For the text-containing cell, return its midpoint in (x, y) coordinate format. 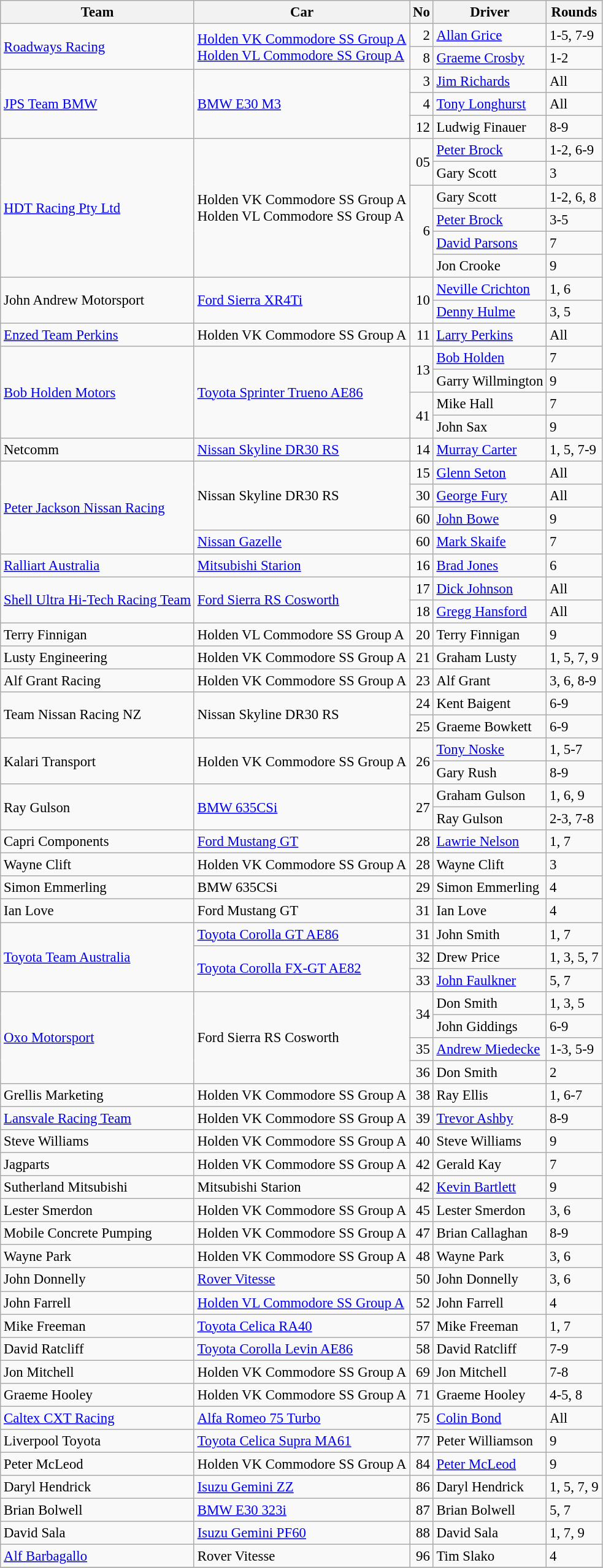
40 (421, 1141)
77 (421, 1441)
1, 6 (574, 289)
36 (421, 1072)
27 (421, 807)
John Andrew Motorsport (98, 300)
4-5, 8 (574, 1395)
Shell Ultra Hi-Tech Racing Team (98, 599)
Toyota Team Australia (98, 957)
Ralliart Australia (98, 565)
1-2, 6, 8 (574, 197)
Lansvale Racing Team (98, 1118)
17 (421, 588)
20 (421, 634)
Jim Richards (490, 82)
69 (421, 1372)
Bob Holden (490, 358)
Jon Crooke (490, 265)
Gregg Hansford (490, 611)
Mobile Concrete Pumping (98, 1233)
Graeme Crosby (490, 58)
14 (421, 450)
1, 5, 7-9 (574, 450)
1-2 (574, 58)
JPS Team BMW (98, 104)
Glenn Seton (490, 473)
87 (421, 1510)
1-2, 6-9 (574, 150)
75 (421, 1418)
Driver (490, 12)
Rounds (574, 12)
Car (302, 12)
Netcomm (98, 450)
Capri Components (98, 842)
96 (421, 1556)
15 (421, 473)
Murray Carter (490, 450)
Liverpool Toyota (98, 1441)
Alf Barbagallo (98, 1556)
30 (421, 496)
3-5 (574, 219)
86 (421, 1487)
Oxo Motorsport (98, 1037)
John Faulkner (490, 980)
Mike Hall (490, 404)
16 (421, 565)
52 (421, 1303)
32 (421, 957)
35 (421, 1049)
Jagparts (98, 1165)
1, 7, 9 (574, 1533)
John Bowe (490, 519)
Brian Callaghan (490, 1233)
Toyota Celica RA40 (302, 1326)
57 (421, 1326)
58 (421, 1349)
Graeme Bowkett (490, 726)
Drew Price (490, 957)
1, 6-7 (574, 1095)
Caltex CXT Racing (98, 1418)
George Fury (490, 496)
Trevor Ashby (490, 1118)
84 (421, 1464)
Peter Williamson (490, 1441)
38 (421, 1095)
1, 6, 9 (574, 796)
Toyota Corolla Levin AE86 (302, 1349)
Team (98, 12)
Neville Crichton (490, 289)
Lawrie Nelson (490, 842)
Tony Longhurst (490, 104)
18 (421, 611)
Tim Slako (490, 1556)
50 (421, 1280)
23 (421, 680)
Allan Grice (490, 36)
45 (421, 1211)
Mark Skaife (490, 542)
BMW E30 323i (302, 1510)
39 (421, 1118)
Alf Grant Racing (98, 680)
Toyota Sprinter Trueno AE86 (302, 392)
Ray Ellis (490, 1095)
21 (421, 658)
BMW E30 M3 (302, 104)
Ford Sierra XR4Ti (302, 300)
Tony Noske (490, 750)
Kevin Bartlett (490, 1187)
David Parsons (490, 243)
Toyota Celica Supra MA61 (302, 1441)
John Giddings (490, 1026)
7-8 (574, 1372)
88 (421, 1533)
Enzed Team Perkins (98, 335)
13 (421, 369)
1-3, 5-9 (574, 1049)
Kalari Transport (98, 761)
Denny Hulme (490, 312)
Kent Baigent (490, 704)
41 (421, 416)
Gerald Kay (490, 1165)
8 (421, 58)
1-5, 7-9 (574, 36)
John Sax (490, 427)
05 (421, 162)
48 (421, 1257)
Alf Grant (490, 680)
John Smith (490, 934)
Isuzu Gemini ZZ (302, 1487)
26 (421, 761)
Toyota Corolla GT AE86 (302, 934)
25 (421, 726)
10 (421, 300)
Nissan Gazelle (302, 542)
Lusty Engineering (98, 658)
Sutherland Mitsubishi (98, 1187)
3, 6, 8-9 (574, 680)
24 (421, 704)
29 (421, 888)
12 (421, 127)
Brad Jones (490, 565)
34 (421, 1014)
Ludwig Finauer (490, 127)
Peter Jackson Nissan Racing (98, 508)
No (421, 12)
33 (421, 980)
71 (421, 1395)
47 (421, 1233)
1, 3, 5, 7 (574, 957)
Team Nissan Racing NZ (98, 715)
11 (421, 335)
Larry Perkins (490, 335)
Garry Willmington (490, 381)
Gary Rush (490, 773)
Graham Lusty (490, 658)
3, 5 (574, 312)
Toyota Corolla FX-GT AE82 (302, 969)
Colin Bond (490, 1418)
Grellis Marketing (98, 1095)
Isuzu Gemini PF60 (302, 1533)
Andrew Miedecke (490, 1049)
7-9 (574, 1349)
Bob Holden Motors (98, 392)
Graham Gulson (490, 796)
1, 5-7 (574, 750)
1, 3, 5 (574, 1003)
HDT Racing Pty Ltd (98, 208)
Alfa Romeo 75 Turbo (302, 1418)
2-3, 7-8 (574, 819)
Roadways Racing (98, 47)
Dick Johnson (490, 588)
